Determine the (x, y) coordinate at the center of the cell enclosing the given text.  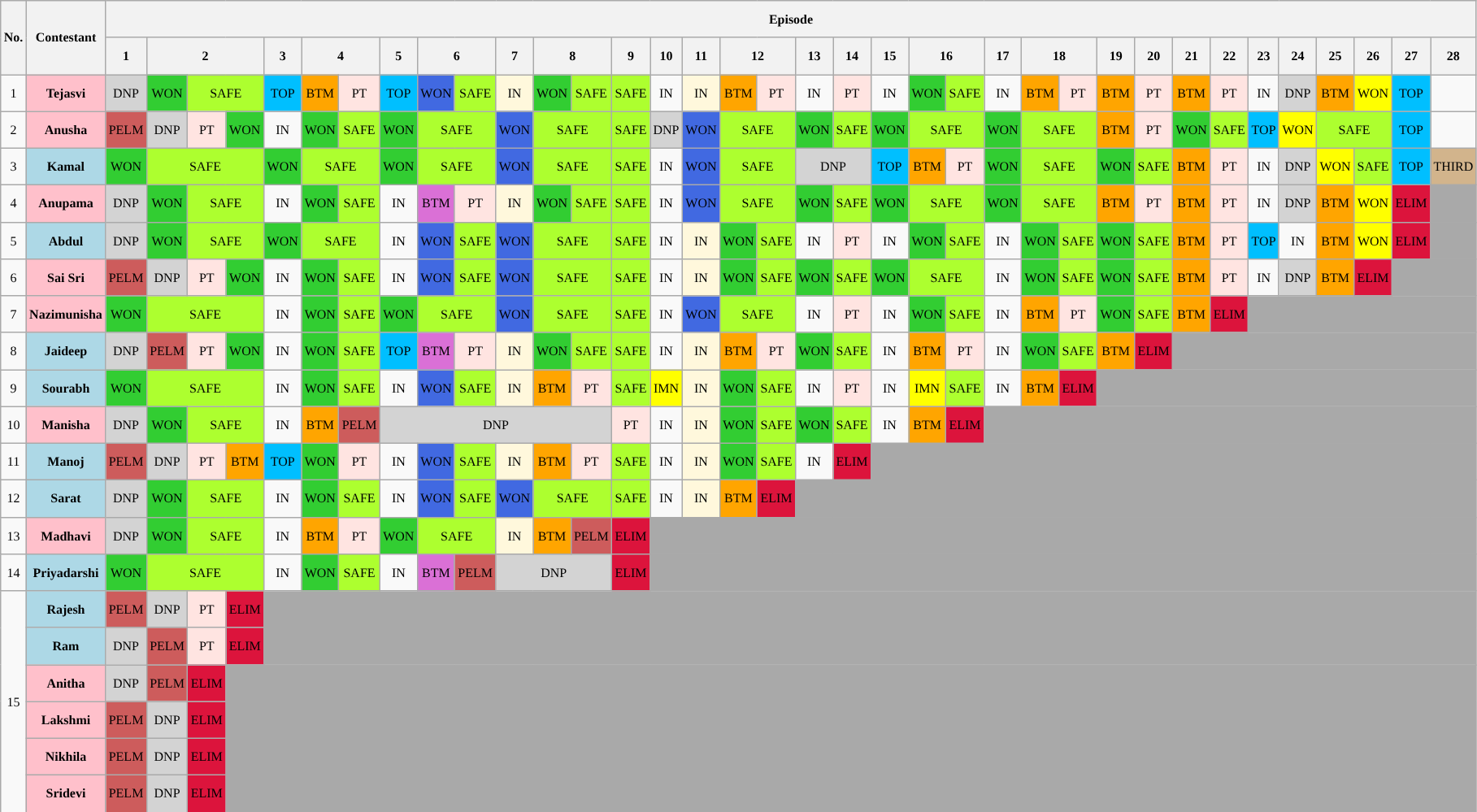
22 (1229, 55)
Manisha (66, 424)
Sourabh (66, 387)
Madhavi (66, 535)
21 (1192, 55)
Nazimunisha (66, 314)
Abdul (66, 241)
Tejasvi (66, 93)
Anusha (66, 130)
Lakshmi (66, 720)
27 (1411, 55)
Priyadarshi (66, 572)
Anitha (66, 683)
25 (1336, 55)
Rajesh (66, 608)
Sarat (66, 497)
Anupama (66, 203)
Contestant (66, 37)
23 (1264, 55)
Kamal (66, 166)
Sridevi (66, 793)
16 (946, 55)
18 (1060, 55)
Jaideep (66, 351)
No. (13, 37)
28 (1453, 55)
20 (1154, 55)
Episode (791, 18)
24 (1297, 55)
Sai Sri (66, 276)
THIRD (1453, 166)
17 (1003, 55)
Nikhila (66, 756)
19 (1116, 55)
Ram (66, 645)
Manoj (66, 462)
26 (1374, 55)
